Detect which cell encompasses the target text, then output its [x, y] center coordinate. 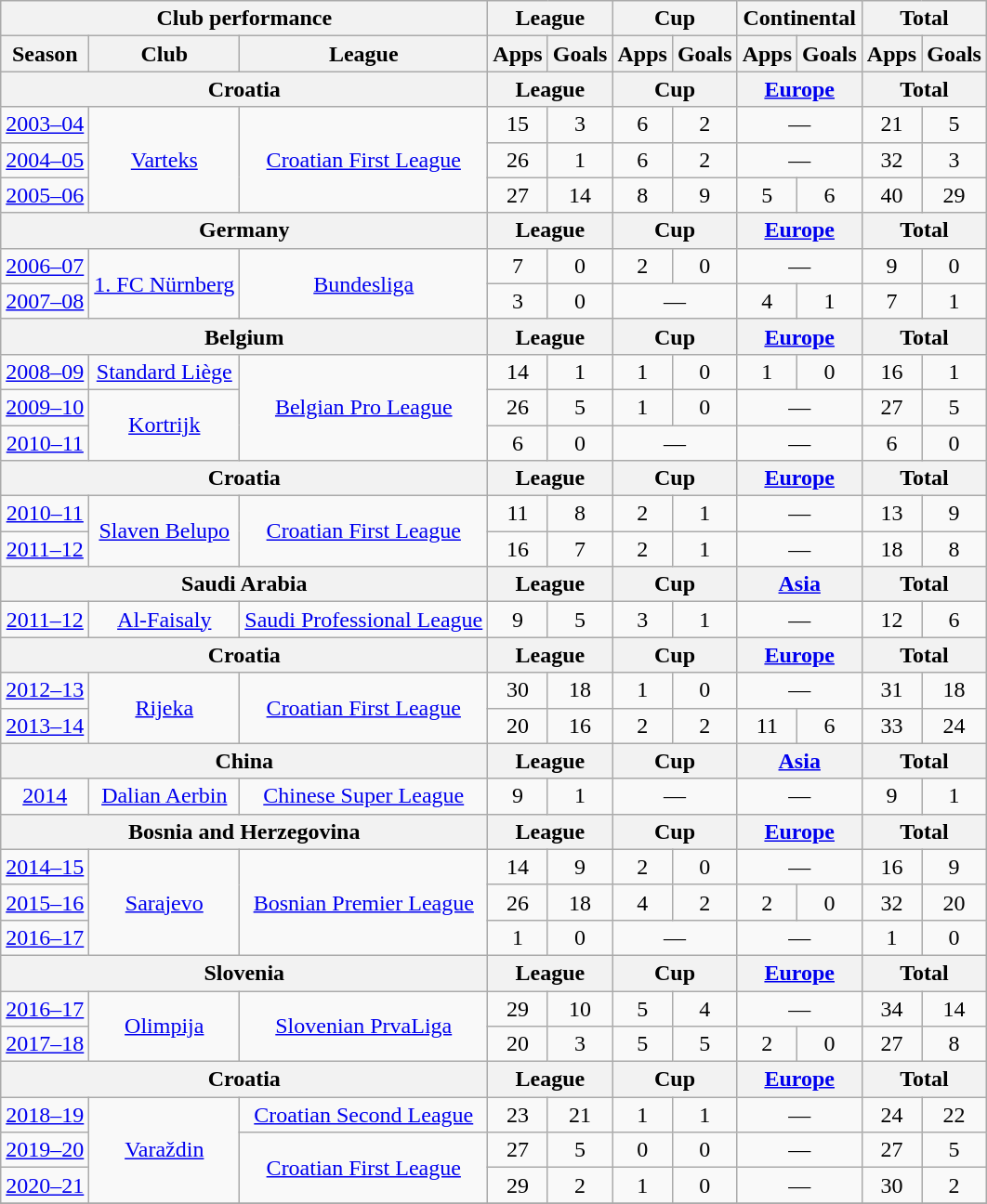
2004–05 [45, 160]
2013–14 [45, 726]
10 [580, 1008]
Standard Liège [164, 372]
Club [164, 54]
Germany [244, 230]
2009–10 [45, 407]
Croatian Second League [364, 1115]
Belgian Pro League [364, 407]
Club performance [244, 19]
2005–06 [45, 195]
Rijeka [164, 708]
34 [891, 1008]
12 [891, 620]
Kortrijk [164, 425]
2006–07 [45, 266]
Saudi Arabia [244, 584]
2003–04 [45, 124]
China [244, 761]
Bosnian Premier League [364, 902]
15 [518, 124]
2019–20 [45, 1150]
2020–21 [45, 1185]
1. FC Nürnberg [164, 283]
Sarajevo [164, 902]
Varteks [164, 160]
2014 [45, 796]
2008–09 [45, 372]
Season [45, 54]
31 [891, 690]
Dalian Aerbin [164, 796]
Saudi Professional League [364, 620]
Varaždin [164, 1150]
2015–16 [45, 902]
Al-Faisaly [164, 620]
33 [891, 726]
Chinese Super League [364, 796]
22 [954, 1115]
Olimpija [164, 1026]
Belgium [244, 336]
2014–15 [45, 867]
Slovenia [244, 973]
2018–19 [45, 1115]
23 [518, 1115]
Bosnia and Herzegovina [244, 831]
Slovenian PrvaLiga [364, 1026]
Slaven Belupo [164, 531]
40 [891, 195]
2017–18 [45, 1044]
2007–08 [45, 301]
Continental [799, 19]
2012–13 [45, 690]
Bundesliga [364, 283]
13 [891, 514]
